Locate the cell with the specified text and output its (X, Y) center coordinate. 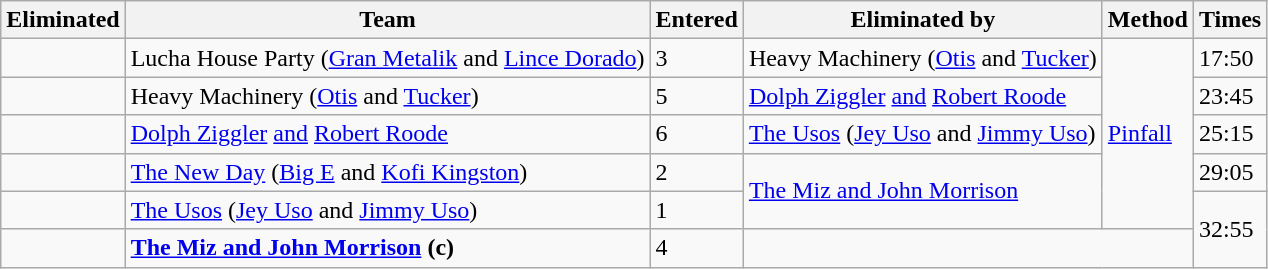
6 (696, 134)
23:45 (1230, 96)
Method (1148, 20)
4 (696, 248)
Pinfall (1148, 134)
Entered (696, 20)
The Miz and John Morrison (922, 191)
The New Day (Big E and Kofi Kingston) (388, 172)
17:50 (1230, 58)
32:55 (1230, 229)
25:15 (1230, 134)
Times (1230, 20)
Eliminated by (922, 20)
3 (696, 58)
1 (696, 210)
The Miz and John Morrison (c) (388, 248)
Lucha House Party (Gran Metalik and Lince Dorado) (388, 58)
29:05 (1230, 172)
Team (388, 20)
5 (696, 96)
2 (696, 172)
Eliminated (63, 20)
